Capture the cell that displays the provided text and extract its (x, y) central coordinate. 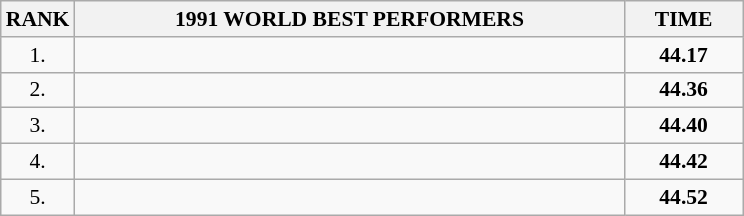
44.36 (684, 90)
44.40 (684, 126)
TIME (684, 19)
4. (38, 162)
44.17 (684, 55)
44.52 (684, 197)
2. (38, 90)
3. (38, 126)
44.42 (684, 162)
RANK (38, 19)
1. (38, 55)
5. (38, 197)
1991 WORLD BEST PERFORMERS (349, 19)
